Search for the cell housing the specified text and yield its [X, Y] center coordinate. 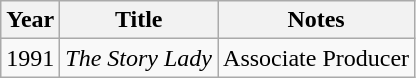
The Story Lady [139, 58]
1991 [30, 58]
Associate Producer [316, 58]
Title [139, 20]
Notes [316, 20]
Year [30, 20]
